Provide the (x, y) coordinate of the cell's center where the given text is located.  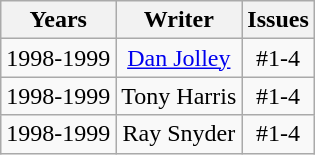
Issues (278, 20)
Years (58, 20)
Ray Snyder (179, 134)
Dan Jolley (179, 58)
Writer (179, 20)
Tony Harris (179, 96)
